Identify which cell holds the provided text, then report its [x, y] central coordinate. 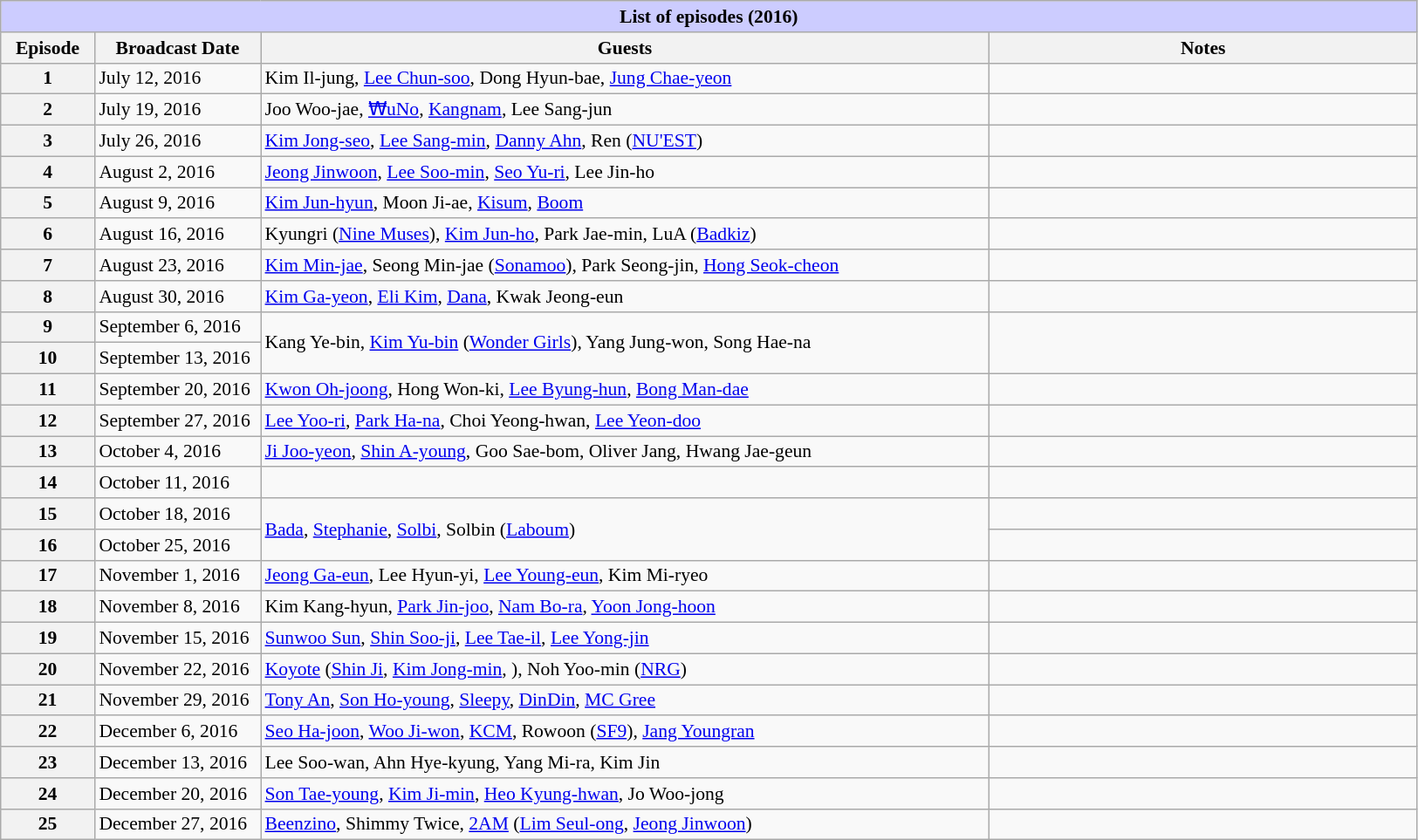
September 27, 2016 [177, 420]
Tony An, Son Ho-young, Sleepy, DinDin, MC Gree [625, 700]
Episode [48, 48]
Broadcast Date [177, 48]
Guests [625, 48]
August 2, 2016 [177, 172]
9 [48, 327]
Notes [1203, 48]
19 [48, 639]
September 6, 2016 [177, 327]
22 [48, 732]
Lee Yoo-ri, Park Ha-na, Choi Yeong-hwan, Lee Yeon-doo [625, 420]
2 [48, 110]
Jeong Jinwoon, Lee Soo-min, Seo Yu-ri, Lee Jin-ho [625, 172]
25 [48, 824]
September 20, 2016 [177, 390]
8 [48, 297]
6 [48, 235]
July 19, 2016 [177, 110]
December 13, 2016 [177, 762]
Koyote (Shin Ji, Kim Jong-min, ), Noh Yoo-min (NRG) [625, 669]
October 4, 2016 [177, 452]
10 [48, 359]
Joo Woo-jae, ₩uNo, Kangnam, Lee Sang-jun [625, 110]
Sunwoo Sun, Shin Soo-ji, Lee Tae-il, Lee Yong-jin [625, 639]
November 1, 2016 [177, 576]
Kim Min-jae, Seong Min-jae (Sonamoo), Park Seong-jin, Hong Seok-cheon [625, 265]
August 9, 2016 [177, 203]
Kim Jun-hyun, Moon Ji-ae, Kisum, Boom [625, 203]
List of episodes (2016) [709, 17]
23 [48, 762]
Kim Il-jung, Lee Chun-soo, Dong Hyun-bae, Jung Chae-yeon [625, 79]
Kwon Oh-joong, Hong Won-ki, Lee Byung-hun, Bong Man-dae [625, 390]
Ji Joo-yeon, Shin A-young, Goo Sae-bom, Oliver Jang, Hwang Jae-geun [625, 452]
18 [48, 607]
1 [48, 79]
Kyungri (Nine Muses), Kim Jun-ho, Park Jae-min, LuA (Badkiz) [625, 235]
11 [48, 390]
July 12, 2016 [177, 79]
Kang Ye-bin, Kim Yu-bin (Wonder Girls), Yang Jung-won, Song Hae-na [625, 342]
October 11, 2016 [177, 483]
Beenzino, Shimmy Twice, 2AM (Lim Seul-ong, Jeong Jinwoon) [625, 824]
December 27, 2016 [177, 824]
15 [48, 514]
October 18, 2016 [177, 514]
4 [48, 172]
Jeong Ga-eun, Lee Hyun-yi, Lee Young-eun, Kim Mi-ryeo [625, 576]
November 22, 2016 [177, 669]
Son Tae-young, Kim Ji-min, Heo Kyung-hwan, Jo Woo-jong [625, 794]
16 [48, 545]
14 [48, 483]
November 29, 2016 [177, 700]
3 [48, 141]
21 [48, 700]
August 16, 2016 [177, 235]
Kim Ga-yeon, Eli Kim, Dana, Kwak Jeong-eun [625, 297]
August 30, 2016 [177, 297]
Bada, Stephanie, Solbi, Solbin (Laboum) [625, 529]
Lee Soo-wan, Ahn Hye-kyung, Yang Mi-ra, Kim Jin [625, 762]
5 [48, 203]
December 20, 2016 [177, 794]
October 25, 2016 [177, 545]
12 [48, 420]
November 15, 2016 [177, 639]
November 8, 2016 [177, 607]
July 26, 2016 [177, 141]
17 [48, 576]
Seo Ha-joon, Woo Ji-won, KCM, Rowoon (SF9), Jang Youngran [625, 732]
Kim Kang-hyun, Park Jin-joo, Nam Bo-ra, Yoon Jong-hoon [625, 607]
September 13, 2016 [177, 359]
August 23, 2016 [177, 265]
Kim Jong-seo, Lee Sang-min, Danny Ahn, Ren (NU'EST) [625, 141]
7 [48, 265]
20 [48, 669]
December 6, 2016 [177, 732]
13 [48, 452]
24 [48, 794]
